Detect which cell encompasses the target text, then output its (X, Y) center coordinate. 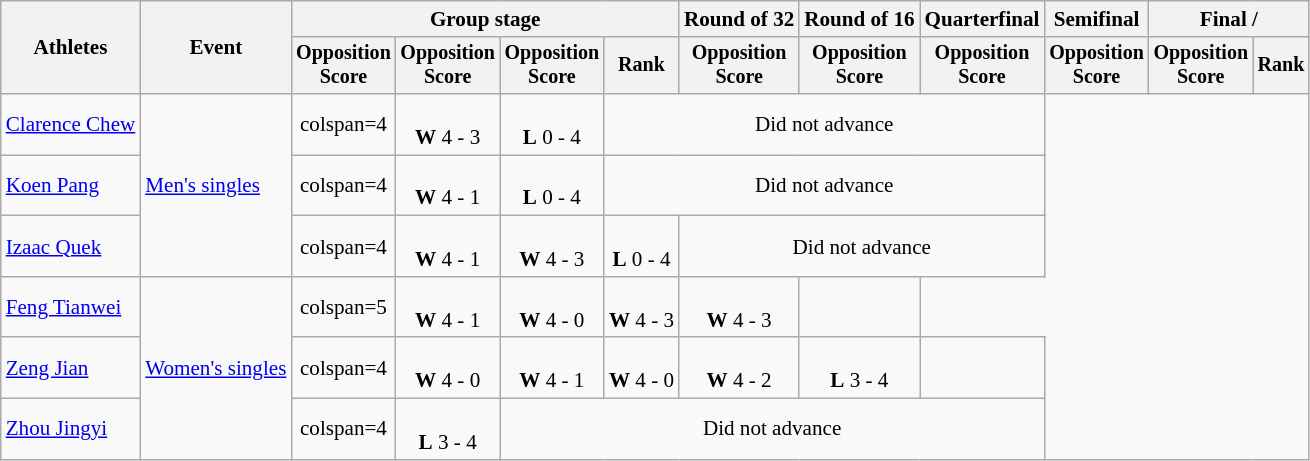
Quarterfinal (982, 18)
Feng Tianwei (71, 308)
Athletes (71, 48)
Zhou Jingyi (71, 428)
Final / (1229, 18)
Koen Pang (71, 186)
colspan=5 (343, 308)
Zeng Jian (71, 368)
Round of 16 (859, 18)
Round of 32 (739, 18)
Group stage (485, 18)
Clarence Chew (71, 124)
W 4 - 2 (739, 368)
Women's singles (216, 368)
Men's singles (216, 186)
Semifinal (1096, 18)
Izaac Quek (71, 246)
Event (216, 48)
